Determine the (X, Y) coordinate at the center of the cell enclosing the given text.  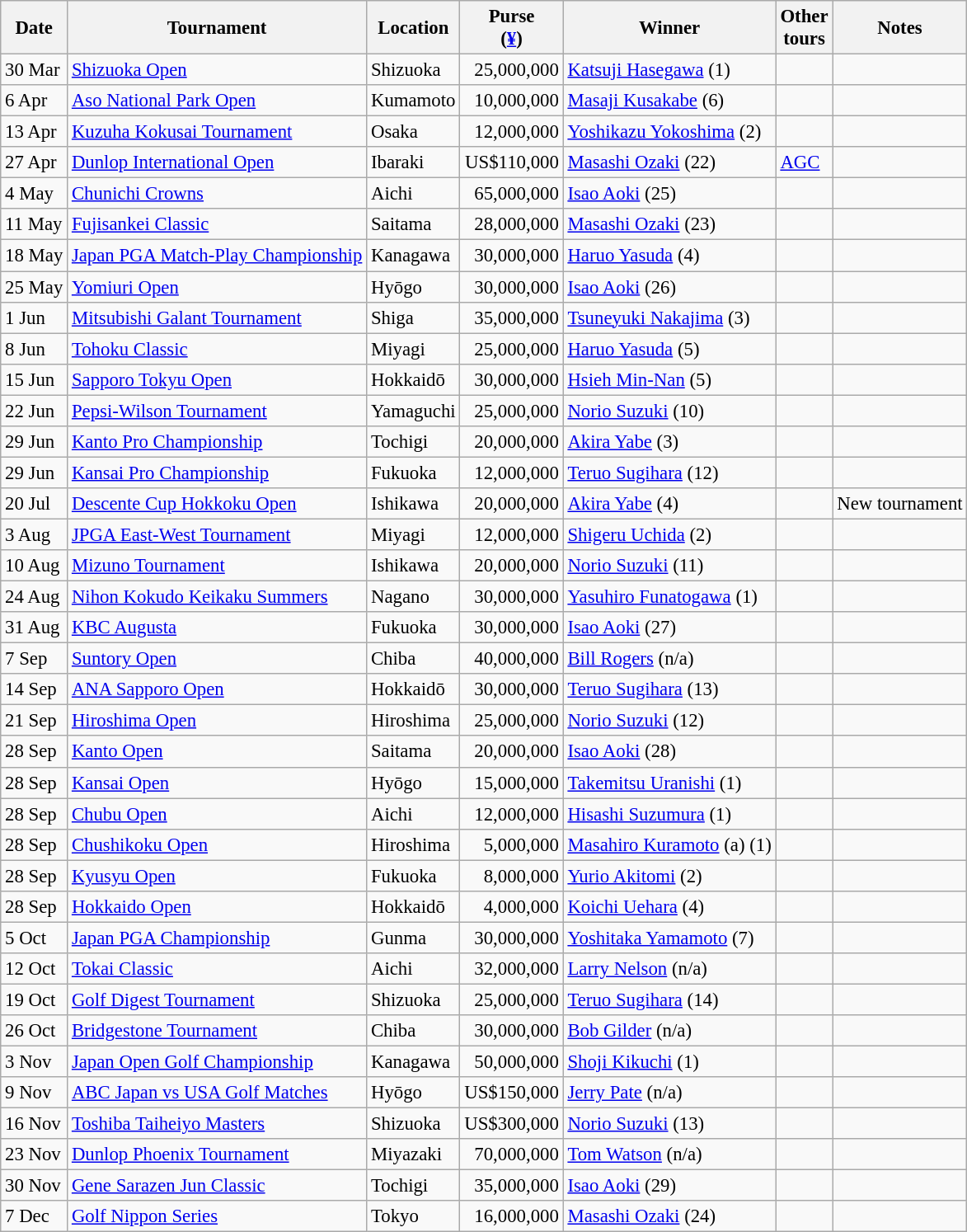
Shizuoka Open (218, 70)
Hokkaido Open (218, 907)
Teruo Sugihara (12) (669, 473)
Yasuhiro Funatogawa (1) (669, 597)
Dunlop International Open (218, 162)
Shiga (414, 317)
New tournament (900, 504)
Golf Nippon Series (218, 1216)
23 Nov (35, 1154)
Katsuji Hasegawa (1) (669, 70)
Bob Gilder (n/a) (669, 1031)
15 Jun (35, 379)
30 Nov (35, 1186)
AGC (805, 162)
Fujisankei Classic (218, 225)
Toshiba Taiheiyo Masters (218, 1124)
12 Oct (35, 969)
Mitsubishi Galant Tournament (218, 317)
27 Apr (35, 162)
Tournament (218, 28)
Isao Aoki (29) (669, 1186)
Yurio Akitomi (2) (669, 876)
Kansai Pro Championship (218, 473)
Norio Suzuki (13) (669, 1124)
40,000,000 (511, 659)
Suntory Open (218, 659)
5,000,000 (511, 844)
Nagano (414, 597)
Japan Open Golf Championship (218, 1062)
Norio Suzuki (12) (669, 721)
Isao Aoki (27) (669, 628)
Akira Yabe (3) (669, 442)
Chubu Open (218, 814)
16,000,000 (511, 1216)
31 Aug (35, 628)
US$110,000 (511, 162)
65,000,000 (511, 194)
3 Aug (35, 534)
Masaji Kusakabe (6) (669, 101)
Kansai Open (218, 783)
Japan PGA Match-Play Championship (218, 256)
14 Sep (35, 689)
Miyazaki (414, 1154)
Kanto Pro Championship (218, 442)
Gunma (414, 938)
Nihon Kokudo Keikaku Summers (218, 597)
Hiroshima Open (218, 721)
Larry Nelson (n/a) (669, 969)
10 Aug (35, 566)
13 Apr (35, 132)
20 Jul (35, 504)
7 Dec (35, 1216)
Yoshikazu Yokoshima (2) (669, 132)
Isao Aoki (28) (669, 752)
9 Nov (35, 1093)
26 Oct (35, 1031)
8 Jun (35, 349)
Notes (900, 28)
Shigeru Uchida (2) (669, 534)
Koichi Uehara (4) (669, 907)
4 May (35, 194)
Mizuno Tournament (218, 566)
5 Oct (35, 938)
Kanto Open (218, 752)
Hisashi Suzumura (1) (669, 814)
Ibaraki (414, 162)
6 Apr (35, 101)
Winner (669, 28)
Bridgestone Tournament (218, 1031)
Kyusyu Open (218, 876)
Akira Yabe (4) (669, 504)
32,000,000 (511, 969)
Bill Rogers (n/a) (669, 659)
Hsieh Min-Nan (5) (669, 379)
Isao Aoki (25) (669, 194)
Tokai Classic (218, 969)
25 May (35, 287)
Tsuneyuki Nakajima (3) (669, 317)
Teruo Sugihara (13) (669, 689)
1 Jun (35, 317)
30 Mar (35, 70)
Osaka (414, 132)
JPGA East-West Tournament (218, 534)
21 Sep (35, 721)
Japan PGA Championship (218, 938)
15,000,000 (511, 783)
11 May (35, 225)
50,000,000 (511, 1062)
Tom Watson (n/a) (669, 1154)
Sapporo Tokyu Open (218, 379)
70,000,000 (511, 1154)
Othertours (805, 28)
Shoji Kikuchi (1) (669, 1062)
US$300,000 (511, 1124)
Tohoku Classic (218, 349)
Chunichi Crowns (218, 194)
Aso National Park Open (218, 101)
16 Nov (35, 1124)
Teruo Sugihara (14) (669, 999)
Takemitsu Uranishi (1) (669, 783)
Norio Suzuki (11) (669, 566)
Masashi Ozaki (23) (669, 225)
Masahiro Kuramoto (a) (1) (669, 844)
Chushikoku Open (218, 844)
Gene Sarazen Jun Classic (218, 1186)
7 Sep (35, 659)
Yoshitaka Yamamoto (7) (669, 938)
Yomiuri Open (218, 287)
24 Aug (35, 597)
US$150,000 (511, 1093)
Masashi Ozaki (24) (669, 1216)
Kuzuha Kokusai Tournament (218, 132)
19 Oct (35, 999)
Date (35, 28)
ANA Sapporo Open (218, 689)
18 May (35, 256)
Tokyo (414, 1216)
Jerry Pate (n/a) (669, 1093)
Golf Digest Tournament (218, 999)
Location (414, 28)
8,000,000 (511, 876)
Haruo Yasuda (5) (669, 349)
ABC Japan vs USA Golf Matches (218, 1093)
Masashi Ozaki (22) (669, 162)
22 Jun (35, 411)
Haruo Yasuda (4) (669, 256)
Isao Aoki (26) (669, 287)
Dunlop Phoenix Tournament (218, 1154)
Descente Cup Hokkoku Open (218, 504)
Norio Suzuki (10) (669, 411)
10,000,000 (511, 101)
KBC Augusta (218, 628)
Kumamoto (414, 101)
3 Nov (35, 1062)
28,000,000 (511, 225)
Purse(¥) (511, 28)
Yamaguchi (414, 411)
Pepsi-Wilson Tournament (218, 411)
4,000,000 (511, 907)
